Return (x, y) of the center of cell containing provided text 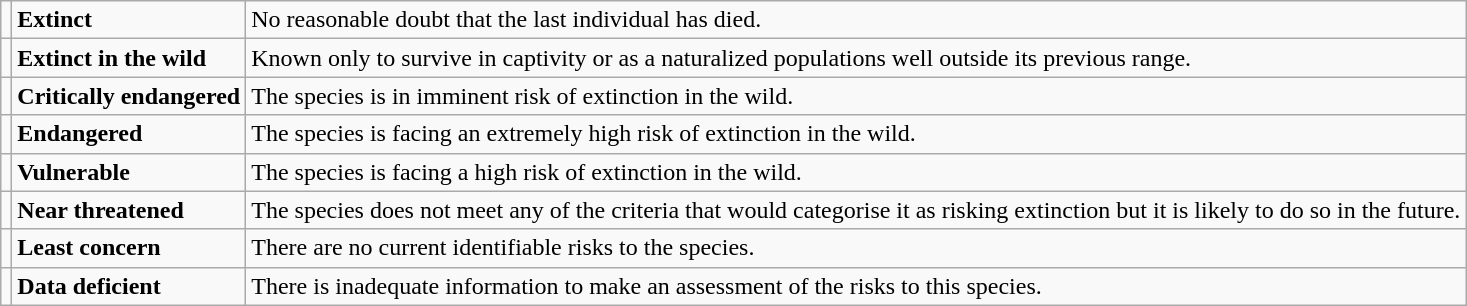
There is inadequate information to make an assessment of the risks to this species. (856, 286)
Known only to survive in captivity or as a naturalized populations well outside its previous range. (856, 58)
The species does not meet any of the criteria that would categorise it as risking extinction but it is likely to do so in the future. (856, 210)
Near threatened (129, 210)
Endangered (129, 134)
The species is facing an extremely high risk of extinction in the wild. (856, 134)
Least concern (129, 248)
The species is in imminent risk of extinction in the wild. (856, 96)
The species is facing a high risk of extinction in the wild. (856, 172)
No reasonable doubt that the last individual has died. (856, 20)
Extinct in the wild (129, 58)
Data deficient (129, 286)
Critically endangered (129, 96)
Extinct (129, 20)
There are no current identifiable risks to the species. (856, 248)
Vulnerable (129, 172)
